Search for the cell housing the specified text and yield its (x, y) center coordinate. 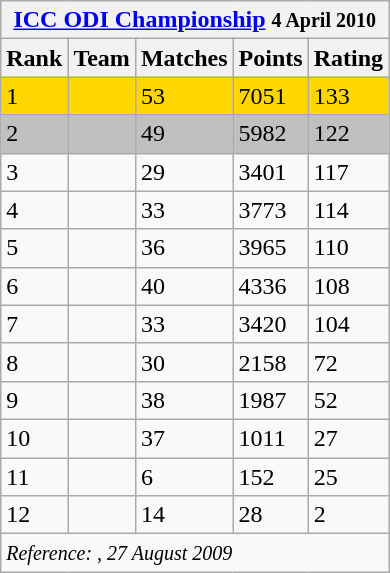
40 (184, 286)
1 (34, 96)
117 (348, 172)
3401 (270, 172)
28 (270, 515)
4336 (270, 286)
5982 (270, 134)
11 (34, 477)
104 (348, 324)
3965 (270, 248)
Rating (348, 58)
27 (348, 438)
Matches (184, 58)
5 (34, 248)
37 (184, 438)
152 (270, 477)
108 (348, 286)
4 (34, 210)
110 (348, 248)
114 (348, 210)
8 (34, 362)
1987 (270, 400)
10 (34, 438)
ICC ODI Championship 4 April 2010 (195, 20)
3 (34, 172)
29 (184, 172)
36 (184, 248)
52 (348, 400)
3420 (270, 324)
133 (348, 96)
9 (34, 400)
7 (34, 324)
Team (102, 58)
3773 (270, 210)
Rank (34, 58)
Points (270, 58)
122 (348, 134)
72 (348, 362)
14 (184, 515)
Reference: , 27 August 2009 (195, 553)
12 (34, 515)
25 (348, 477)
38 (184, 400)
49 (184, 134)
2158 (270, 362)
30 (184, 362)
7051 (270, 96)
53 (184, 96)
1011 (270, 438)
